Return the [X, Y] coordinate for the center point of the cell that contains the specified text.  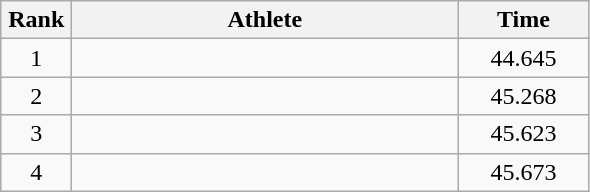
Rank [36, 20]
2 [36, 96]
1 [36, 58]
Time [524, 20]
3 [36, 134]
44.645 [524, 58]
45.268 [524, 96]
Athlete [265, 20]
45.673 [524, 172]
45.623 [524, 134]
4 [36, 172]
